Provide the (x, y) coordinate of the cell's center where the given text is located.  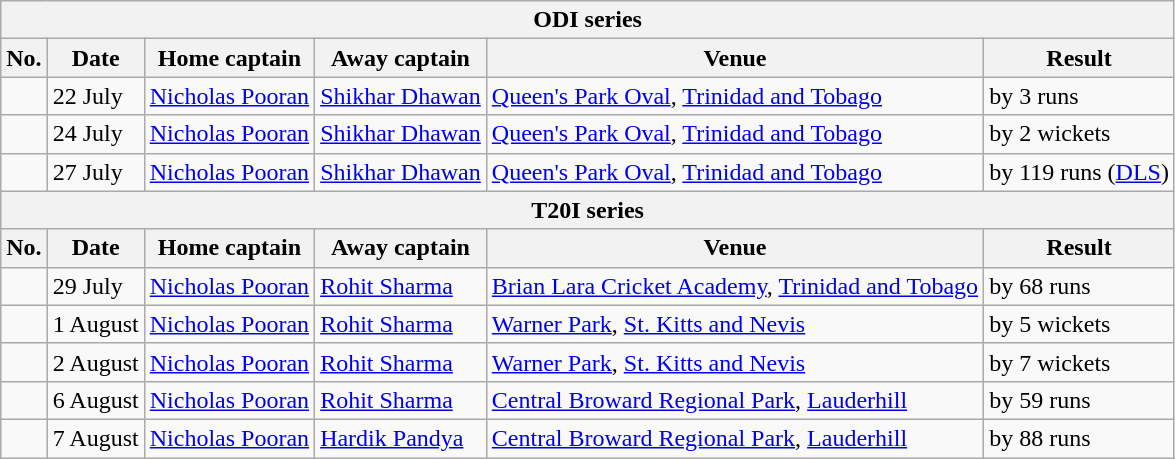
2 August (96, 362)
6 August (96, 400)
24 July (96, 134)
by 88 runs (1080, 438)
1 August (96, 324)
T20I series (588, 210)
by 59 runs (1080, 400)
Brian Lara Cricket Academy, Trinidad and Tobago (734, 286)
by 119 runs (DLS) (1080, 172)
27 July (96, 172)
by 68 runs (1080, 286)
by 3 runs (1080, 96)
by 2 wickets (1080, 134)
7 August (96, 438)
by 5 wickets (1080, 324)
22 July (96, 96)
29 July (96, 286)
by 7 wickets (1080, 362)
Hardik Pandya (401, 438)
ODI series (588, 20)
